From the cell containing the given text, extract its center point as (x, y) coordinate. 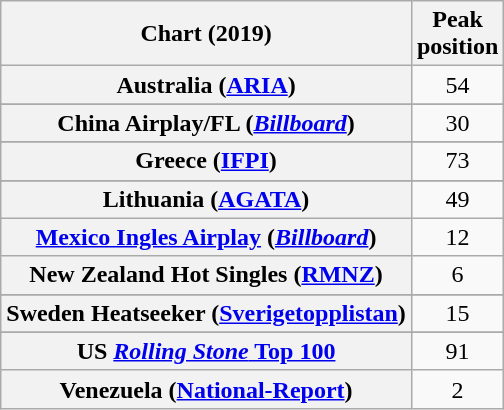
Australia (ARIA) (206, 85)
New Zealand Hot Singles (RMNZ) (206, 275)
91 (457, 351)
15 (457, 313)
73 (457, 161)
30 (457, 123)
Peakposition (457, 34)
Sweden Heatseeker (Sverigetopplistan) (206, 313)
49 (457, 199)
Greece (IFPI) (206, 161)
Venezuela (National-Report) (206, 389)
Lithuania (AGATA) (206, 199)
6 (457, 275)
54 (457, 85)
China Airplay/FL (Billboard) (206, 123)
Chart (2019) (206, 34)
US Rolling Stone Top 100 (206, 351)
12 (457, 237)
Mexico Ingles Airplay (Billboard) (206, 237)
2 (457, 389)
